Extract the [X, Y] coordinate from the center of the cell holding the provided text.  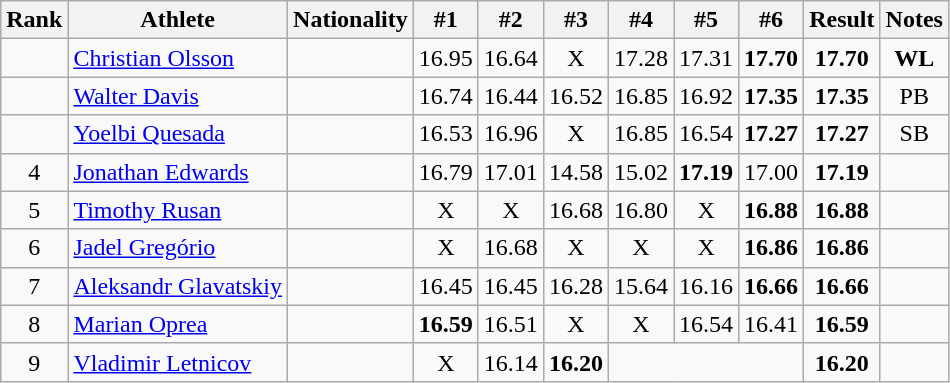
15.02 [640, 172]
17.00 [772, 172]
Athlete [178, 20]
Notes [914, 20]
16.51 [510, 324]
16.14 [510, 362]
Jadel Gregório [178, 248]
7 [34, 286]
15.64 [640, 286]
16.52 [576, 96]
16.41 [772, 324]
PB [914, 96]
16.44 [510, 96]
17.01 [510, 172]
16.95 [446, 58]
Christian Olsson [178, 58]
#1 [446, 20]
16.16 [706, 286]
4 [34, 172]
Aleksandr Glavatskiy [178, 286]
Rank [34, 20]
#4 [640, 20]
#5 [706, 20]
16.79 [446, 172]
SB [914, 134]
Marian Oprea [178, 324]
9 [34, 362]
16.28 [576, 286]
WL [914, 58]
16.64 [510, 58]
16.74 [446, 96]
17.31 [706, 58]
Walter Davis [178, 96]
16.92 [706, 96]
Result [842, 20]
5 [34, 210]
#6 [772, 20]
Timothy Rusan [178, 210]
#2 [510, 20]
Vladimir Letnicov [178, 362]
14.58 [576, 172]
#3 [576, 20]
16.96 [510, 134]
17.28 [640, 58]
Jonathan Edwards [178, 172]
6 [34, 248]
Nationality [351, 20]
8 [34, 324]
Yoelbi Quesada [178, 134]
16.53 [446, 134]
16.80 [640, 210]
